Find where the given text appears and provide that cell's center as (x, y) coordinate. 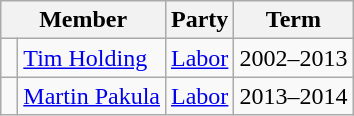
Party (200, 20)
Martin Pakula (92, 96)
Tim Holding (92, 58)
Member (84, 20)
2013–2014 (294, 96)
Term (294, 20)
2002–2013 (294, 58)
